Locate the cell with the specified text and output its [X, Y] center coordinate. 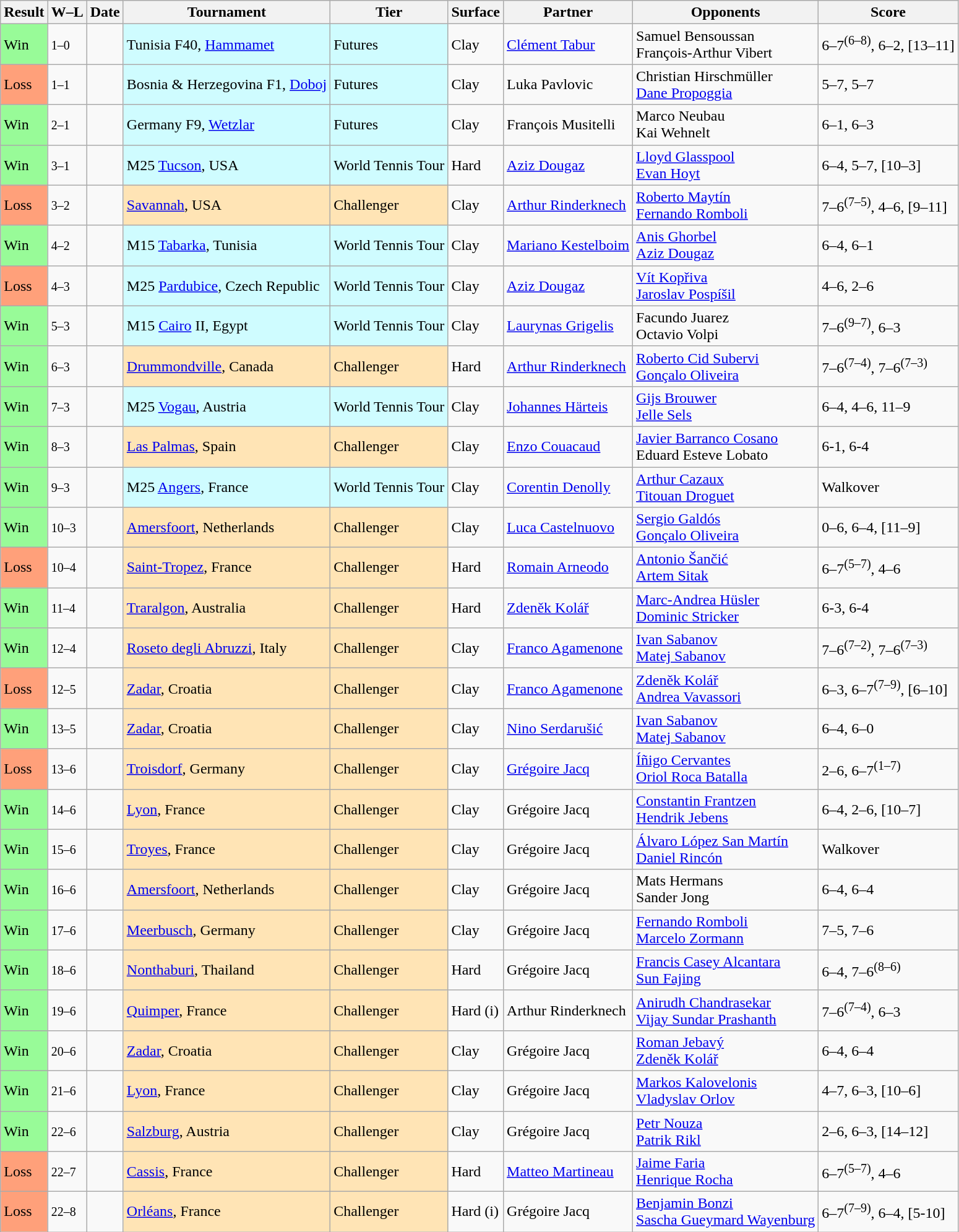
Anis Ghorbel Aziz Dougaz [726, 245]
Christian Hirschmüller Dane Propoggia [726, 84]
6–4, 2–6, [10–7] [888, 809]
16–6 [67, 890]
Fernando Romboli Marcelo Zormann [726, 929]
Sergio Galdós Gonçalo Oliveira [726, 527]
2–1 [67, 125]
7–3 [67, 406]
Troyes, France [226, 849]
Constantin Frantzen Hendrik Jebens [726, 809]
14–6 [67, 809]
Enzo Couacaud [568, 447]
Francis Casey Alcantara Sun Fajing [726, 970]
Vít Kopřiva Jaroslav Pospíšil [726, 286]
5–3 [67, 325]
6–3 [67, 366]
Zdeněk Kolář Andrea Vavassori [726, 688]
Clément Tabur [568, 45]
19–6 [67, 1010]
Meerbusch, Germany [226, 929]
10–4 [67, 568]
2–6, 6–7(1–7) [888, 769]
Javier Barranco Cosano Eduard Esteve Lobato [726, 447]
Johannes Härteis [568, 406]
0–6, 6–4, [11–9] [888, 527]
20–6 [67, 1051]
Arthur Cazaux Titouan Droguet [726, 486]
Facundo Juarez Octavio Volpi [726, 325]
M15 Cairo II, Egypt [226, 325]
6–1, 6–3 [888, 125]
6-1, 6-4 [888, 447]
6–4, 4–6, 11–9 [888, 406]
22–6 [67, 1131]
2–6, 6–3, [14–12] [888, 1131]
1–0 [67, 45]
Mariano Kestelboim [568, 245]
Troisdorf, Germany [226, 769]
Matteo Martineau [568, 1172]
13–6 [67, 769]
15–6 [67, 849]
6–4, 6–0 [888, 729]
Antonio Šančić Artem Sitak [726, 568]
7–6(7–4), 6–3 [888, 1010]
9–3 [67, 486]
Savannah, USA [226, 205]
Mats Hermans Sander Jong [726, 890]
6-3, 6-4 [888, 608]
12–4 [67, 648]
6–4, 6–1 [888, 245]
Zdeněk Kolář [568, 608]
11–4 [67, 608]
M25 Vogau, Austria [226, 406]
Salzburg, Austria [226, 1131]
Anirudh Chandrasekar Vijay Sundar Prashanth [726, 1010]
12–5 [67, 688]
Marco Neubau Kai Wehnelt [726, 125]
Lloyd Glasspool Evan Hoyt [726, 165]
7–6(7–4), 7–6(7–3) [888, 366]
1–1 [67, 84]
Jaime Faria Henrique Rocha [726, 1172]
Bosnia & Herzegovina F1, Doboj [226, 84]
Markos Kalovelonis Vladyslav Orlov [726, 1090]
6–7(6–8), 6–2, [13–11] [888, 45]
François Musitelli [568, 125]
Roseto degli Abruzzi, Italy [226, 648]
M25 Angers, France [226, 486]
10–3 [67, 527]
4–2 [67, 245]
Nonthaburi, Thailand [226, 970]
4–7, 6–3, [10–6] [888, 1090]
Roberto Maytín Fernando Romboli [726, 205]
Result [24, 12]
Íñigo Cervantes Oriol Roca Batalla [726, 769]
Corentin Denolly [568, 486]
Las Palmas, Spain [226, 447]
Álvaro López San Martín Daniel Rincón [726, 849]
3–1 [67, 165]
22–8 [67, 1212]
Luka Pavlovic [568, 84]
Quimper, France [226, 1010]
Gijs Brouwer Jelle Sels [726, 406]
Tier [389, 12]
21–6 [67, 1090]
Partner [568, 12]
7–5, 7–6 [888, 929]
8–3 [67, 447]
Benjamin Bonzi Sascha Gueymard Wayenburg [726, 1212]
Romain Arneodo [568, 568]
Germany F9, Wetzlar [226, 125]
M25 Pardubice, Czech Republic [226, 286]
7–6(9–7), 6–3 [888, 325]
Samuel Bensoussan François-Arthur Vibert [726, 45]
22–7 [67, 1172]
7–6(7–5), 4–6, [9–11] [888, 205]
Traralgon, Australia [226, 608]
Saint-Tropez, France [226, 568]
5–7, 5–7 [888, 84]
6–4, 5–7, [10–3] [888, 165]
Score [888, 12]
Date [105, 12]
Marc-Andrea Hüsler Dominic Stricker [726, 608]
Luca Castelnuovo [568, 527]
Roman Jebavý Zdeněk Kolář [726, 1051]
Laurynas Grigelis [568, 325]
6–4, 7–6(8–6) [888, 970]
13–5 [67, 729]
18–6 [67, 970]
Opponents [726, 12]
6–7(7–9), 6–4, [5-10] [888, 1212]
17–6 [67, 929]
3–2 [67, 205]
Nino Serdarušić [568, 729]
M15 Tabarka, Tunisia [226, 245]
W–L [67, 12]
Cassis, France [226, 1172]
Orléans, France [226, 1212]
Drummondville, Canada [226, 366]
Petr Nouza Patrik Rikl [726, 1131]
Surface [476, 12]
M25 Tucson, USA [226, 165]
6–3, 6–7(7–9), [6–10] [888, 688]
Roberto Cid Subervi Gonçalo Oliveira [726, 366]
4–3 [67, 286]
4–6, 2–6 [888, 286]
Tunisia F40, Hammamet [226, 45]
7–6(7–2), 7–6(7–3) [888, 648]
Tournament [226, 12]
